For the text-containing cell, return its midpoint in [X, Y] coordinate format. 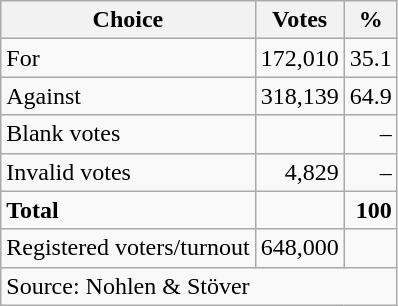
Votes [300, 20]
35.1 [370, 58]
648,000 [300, 248]
100 [370, 210]
Source: Nohlen & Stöver [199, 286]
172,010 [300, 58]
Total [128, 210]
318,139 [300, 96]
Choice [128, 20]
For [128, 58]
64.9 [370, 96]
% [370, 20]
Blank votes [128, 134]
4,829 [300, 172]
Invalid votes [128, 172]
Registered voters/turnout [128, 248]
Against [128, 96]
